Determine the (X, Y) coordinate at the center of the cell enclosing the given text.  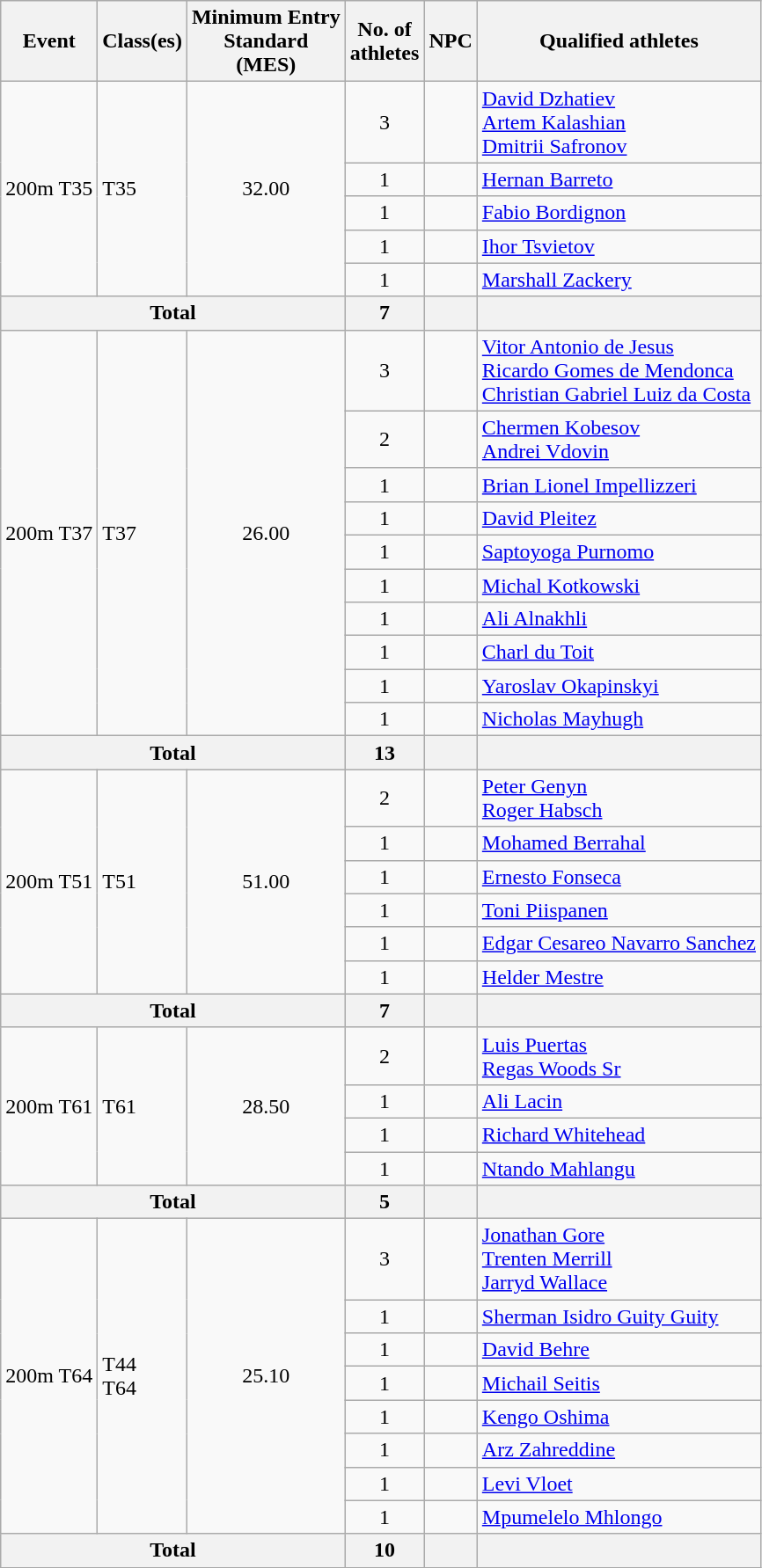
Ihor Tsvietov (619, 246)
Michail Seitis (619, 1383)
200m T61 (49, 1106)
Edgar Cesareo Navarro Sanchez (619, 944)
Nicholas Mayhugh (619, 719)
Peter GenynRoger Habsch (619, 799)
Kengo Oshima (619, 1417)
Saptoyoga Purnomo (619, 551)
Event (49, 41)
Mpumelelo Mhlongo (619, 1517)
Qualified athletes (619, 41)
Ernesto Fonseca (619, 877)
Richard Whitehead (619, 1134)
T51 (143, 881)
26.00 (266, 533)
Charl du Toit (619, 653)
200m T35 (49, 189)
T35 (143, 189)
Sherman Isidro Guity Guity (619, 1316)
51.00 (266, 881)
Brian Lionel Impellizzeri (619, 485)
28.50 (266, 1106)
Helder Mestre (619, 977)
10 (385, 1550)
Levi Vloet (619, 1484)
Class(es) (143, 41)
200m T51 (49, 881)
Ntando Mahlangu (619, 1169)
David DzhatievArtem Kalashian Dmitrii Safronov (619, 122)
Fabio Bordignon (619, 213)
Minimum Entry Standard (MES) (266, 41)
NPC (451, 41)
Michal Kotkowski (619, 585)
Arz Zahreddine (619, 1450)
25.10 (266, 1376)
No. ofathletes (385, 41)
Marshall Zackery (619, 280)
5 (385, 1202)
David Pleitez (619, 518)
T44T64 (143, 1376)
Yaroslav Okapinskyi (619, 686)
Vitor Antonio de JesusRicardo Gomes de MendoncaChristian Gabriel Luiz da Costa (619, 370)
200m T37 (49, 533)
200m T64 (49, 1376)
Chermen Kobesov Andrei Vdovin (619, 440)
Hernan Barreto (619, 179)
13 (385, 753)
T37 (143, 533)
Luis PuertasRegas Woods Sr (619, 1055)
David Behre (619, 1350)
Ali Lacin (619, 1101)
Mohamed Berrahal (619, 843)
Toni Piispanen (619, 910)
T61 (143, 1106)
32.00 (266, 189)
Jonathan GoreTrenten MerrillJarryd Wallace (619, 1259)
Ali Alnakhli (619, 619)
